Pinpoint the cell where the given text exists, returning its [x, y] midpoint coordinate. 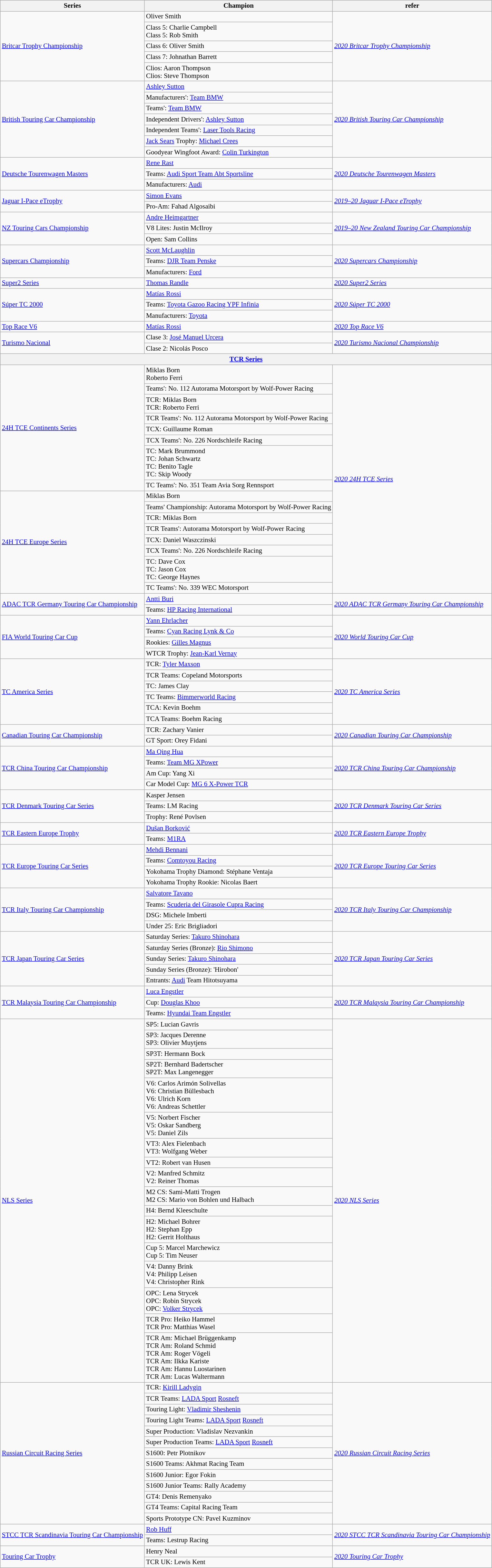
Class 5: Charlie CampbellClass 5: Rob Smith [239, 31]
Clase 2: Nicolás Posco [239, 348]
Independent Teams': Laser Tools Racing [239, 130]
Súper TC 2000 [72, 305]
Thomas Randle [239, 283]
Scott McLaughlin [239, 250]
S1600 Junior Teams: Rally Academy [239, 1486]
Class 6: Oliver Smith [239, 46]
TCR: Kirill Ladygin [239, 1388]
S1600 Teams: Akhmat Racing Team [239, 1464]
V8 Lites: Justin McIlroy [239, 229]
Miklas Born [239, 496]
TC: James Clay [239, 686]
British Touring Car Championship [72, 119]
TCR Denmark Touring Car Series [72, 806]
WTCR Trophy: Jean-Karl Vernay [239, 653]
Teams: Team MG XPower [239, 763]
S1600 Junior: Egor Fokin [239, 1475]
TCA Teams: Boehm Racing [239, 719]
GT4: Denis Remenyako [239, 1497]
TCR Teams': No. 112 Autorama Motorsport by Wolf-Power Racing [239, 418]
STCC TCR Scandinavia Touring Car Championship [72, 1535]
Deutsche Tourenwagen Masters [72, 174]
TCA: Kevin Boehm [239, 708]
V2: Manfred SchmitzV2: Reiner Thomas [239, 1177]
Cup 5: Marcel MarchewiczCup 5: Tim Neuser [239, 1252]
TCR: Miklas Born [239, 518]
refer [412, 6]
2020 TCR Denmark Touring Car Series [412, 806]
Trophy: René Povlsen [239, 817]
TCR Teams: Copeland Motorsports [239, 675]
Teams' Championship: Autorama Motorsport by Wolf-Power Racing [239, 507]
Teams: Audi Sport Team Abt Sportsline [239, 174]
Pro-Am: Fahad Algosaibi [239, 207]
Henry Neal [239, 1551]
TC America Series [72, 692]
Super2 Series [72, 283]
Rookies: Gilles Magnus [239, 643]
Ma Qing Hua [239, 752]
TCR Eastern Europe Trophy [72, 833]
TCR Europe Touring Car Series [72, 866]
Jaguar I-Pace eTrophy [72, 201]
Saturday Series: Takuro Shinohara [239, 937]
Ashley Sutton [239, 87]
Jack Sears Trophy: Michael Crees [239, 141]
TC: Dave CoxTC: Jason CoxTC: George Haynes [239, 569]
Champion [239, 6]
24H TCE Continents Series [72, 428]
Teams: Cyan Racing Lynk & Co [239, 632]
GT4 Teams: Capital Racing Team [239, 1508]
Manufacturers: Toyota [239, 316]
TCR China Touring Car Championship [72, 768]
TCR: Tyler Maxson [239, 664]
2020 TCR Eastern Europe Trophy [412, 833]
Series [72, 6]
Mehdi Bennani [239, 850]
TCR Am: Michael BrüggenkampTCR Am: Roland SchmidTCR Am: Roger VögeliTCR Am: Ilkka KaristeTCR Am: Hannu LuostarinenTCR Am: Lucas Waltermann [239, 1358]
Entrants: Audi Team Hitotsuyama [239, 981]
Turismo Nacional [72, 343]
DSG: Michele Imberti [239, 915]
TC Teams': No. 339 WEC Motorsport [239, 588]
Teams': No. 112 Autorama Motorsport by Wolf-Power Racing [239, 389]
Salvatore Tavano [239, 893]
2020 TCR Japan Touring Car Series [412, 959]
Canadian Touring Car Championship [72, 735]
2020 ADAC TCR Germany Touring Car Championship [412, 604]
Yokohama Trophy Rookie: Nicolas Baert [239, 882]
FIA World Touring Car Cup [72, 637]
Teams': Team BMW [239, 108]
Independent Drivers': Ashley Sutton [239, 119]
TCX: Guillaume Roman [239, 429]
OPC: Lena StrycekOPC: Robin StrycekOPC: Volker Strycek [239, 1301]
2020 Touring Car Trophy [412, 1557]
TCR UK: Lewis Kent [239, 1562]
H4: Bernd Kleeschulte [239, 1211]
Manufacturers: Audi [239, 185]
Teams: Hyundai Team Engstler [239, 1013]
Touring Car Trophy [72, 1557]
Top Race V6 [72, 326]
Russian Circuit Racing Series [72, 1453]
2020 TCR China Touring Car Championship [412, 768]
2020 Top Race V6 [412, 326]
Supercars Championship [72, 261]
2020 Turismo Nacional Championship [412, 343]
Teams: DJR Team Penske [239, 261]
2020 World Touring Car Cup [412, 637]
Car Model Cup: MG 6 X-Power TCR [239, 784]
NLS Series [72, 1200]
TCR Japan Touring Car Series [72, 959]
Touring Light Teams: LADA Sport Rosneft [239, 1420]
TCR Italy Touring Car Championship [72, 910]
Andre Heimgartner [239, 218]
Yokohama Trophy Diamond: Stéphane Ventaja [239, 872]
Open: Sam Collins [239, 239]
Dušan Borković [239, 828]
TCR Series [246, 359]
2020 Britcar Trophy Championship [412, 46]
2019–20 New Zealand Touring Car Championship [412, 229]
M2 CS: Sami-Matti TrogenM2 CS: Mario von Bohlen und Halbach [239, 1196]
2020 24H TCE Series [412, 479]
Rene Rast [239, 163]
Sports Prototype CN: Pavel Kuzminov [239, 1519]
2020 STCC TCR Scandinavia Touring Car Championship [412, 1535]
2020 Russian Circuit Racing Series [412, 1453]
Clios: Aaron ThompsonClios: Steve Thompson [239, 72]
GT Sport: Orey Fidani [239, 741]
2020 Deutsche Tourenwagen Masters [412, 174]
Manufacturers: Ford [239, 272]
Goodyear Wingfoot Award: Colin Turkington [239, 152]
Clase 3: José Manuel Urcera [239, 337]
Teams: Comtoyou Racing [239, 861]
Super Production Teams: LADA Sport Rosneft [239, 1442]
TCR Malaysia Touring Car Championship [72, 1003]
Yann Ehrlacher [239, 621]
2020 TCR Italy Touring Car Championship [412, 910]
TCR: Miklas BornTCR: Roberto Ferri [239, 404]
TCR: Zachary Vanier [239, 730]
Kasper Jensen [239, 795]
Teams: Lestrup Racing [239, 1540]
Am Cup: Yang Xi [239, 774]
2020 British Touring Car Championship [412, 119]
2020 TCR Europe Touring Car Series [412, 866]
TCR Teams': Autorama Motorsport by Wolf-Power Racing [239, 529]
24H TCE Europe Series [72, 542]
V6: Carlos Arimón SolivellasV6: Christian BüllesbachV6: Ulrich KornV6: Andreas Schettler [239, 1095]
Simon Evans [239, 196]
TC: Mark BrummondTC: Johan SchwartzTC: Benito TagleTC: Skip Woody [239, 463]
SP5: Lucian Gavris [239, 1024]
Britcar Trophy Championship [72, 46]
2019–20 Jaguar I-Pace eTrophy [412, 201]
VT3: Alex FielenbachVT3: Wolfgang Weber [239, 1148]
2020 NLS Series [412, 1200]
2020 TCR Malaysia Touring Car Championship [412, 1003]
Teams: M1RA [239, 839]
2020 TC America Series [412, 692]
2020 Supercars Championship [412, 261]
V4: Danny BrinkV4: Philipp LeisenV4: Christopher Rink [239, 1274]
S1600: Petr Plotnikov [239, 1453]
Sunday Series (Bronze): 'Hirobon' [239, 970]
NZ Touring Cars Championship [72, 229]
Teams: LM Racing [239, 806]
Saturday Series (Bronze): Rio Shimono [239, 948]
Class 7: Johnathan Barrett [239, 57]
2020 Super2 Series [412, 283]
Teams: HP Racing International [239, 610]
V5: Norbert FischerV5: Oskar SandbergV5: Daniel Zils [239, 1125]
ADAC TCR Germany Touring Car Championship [72, 604]
2020 Súper TC 2000 [412, 305]
SP3T: Hermann Bock [239, 1054]
TC Teams': No. 351 Team Avia Sorg Rennsport [239, 485]
Sunday Series: Takuro Shinohara [239, 959]
Rob Huff [239, 1529]
TC Teams: Bimmerworld Racing [239, 697]
TCR Pro: Heiko HammelTCR Pro: Matthias Wasel [239, 1323]
Miklas Born Roberto Ferri [239, 374]
Luca Engstler [239, 992]
SP2T: Bernhard BadertscherSP2T: Max Langenegger [239, 1069]
Under 25: Eric Brigliadori [239, 926]
VT2: Robert van Husen [239, 1163]
Antti Buri [239, 599]
SP3: Jacques DerenneSP3: Olivier Muytjens [239, 1039]
Cup: Douglas Khoo [239, 1002]
Super Production: Vladislav Nezvankin [239, 1431]
TCX: Daniel Waszczinski [239, 540]
Oliver Smith [239, 16]
Teams: Scuderia del Girasole Cupra Racing [239, 904]
Manufacturers': Team BMW [239, 98]
H2: Michael BohrerH2: Stephan EppH2: Gerrit Holthaus [239, 1229]
Touring Light: Vladimir Sheshenin [239, 1409]
Teams: Toyota Gazoo Racing YPF Infinia [239, 305]
2020 Canadian Touring Car Championship [412, 735]
TCR Teams: LADA Sport Rosneft [239, 1398]
